Return (X, Y) of the center of cell containing provided text 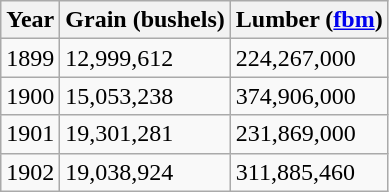
Year (30, 20)
12,999,612 (145, 58)
224,267,000 (309, 58)
1899 (30, 58)
231,869,000 (309, 134)
1902 (30, 172)
Grain (bushels) (145, 20)
1901 (30, 134)
19,301,281 (145, 134)
311,885,460 (309, 172)
15,053,238 (145, 96)
374,906,000 (309, 96)
19,038,924 (145, 172)
1900 (30, 96)
Lumber (fbm) (309, 20)
